Identify which cell holds the provided text, then report its (X, Y) central coordinate. 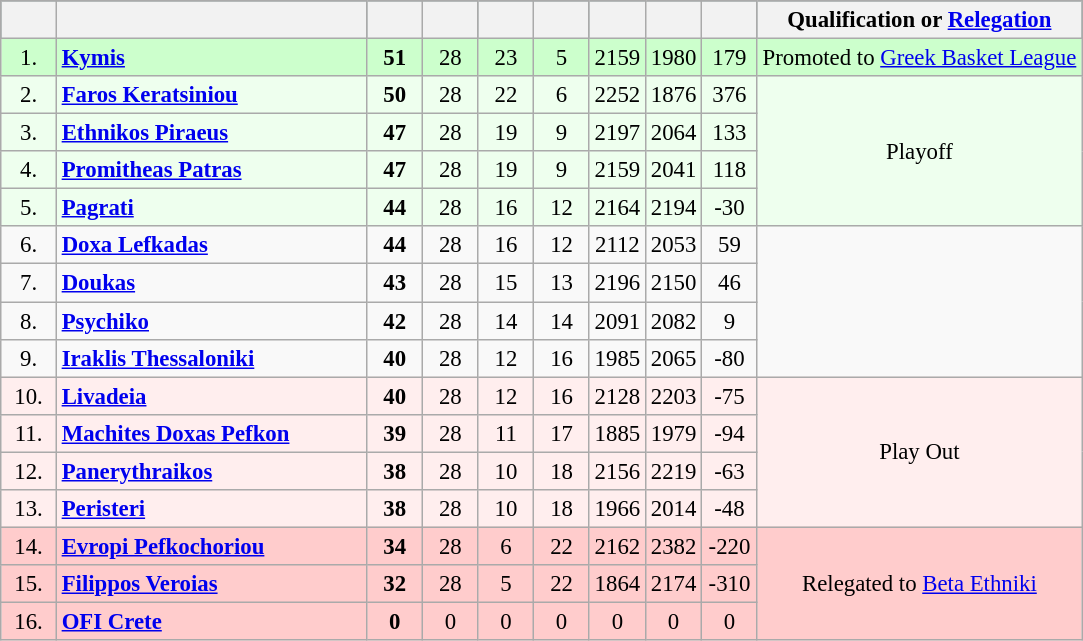
39 (395, 433)
-48 (730, 509)
13 (562, 283)
Promoted to Greek Basket League (919, 58)
2162 (617, 546)
10. (29, 396)
Doukas (212, 283)
118 (730, 170)
2. (29, 95)
-75 (730, 396)
1980 (673, 58)
12. (29, 471)
133 (730, 133)
Relegated to Beta Ethniki (919, 584)
Psychiko (212, 321)
1985 (617, 358)
2196 (617, 283)
-30 (730, 208)
-310 (730, 584)
15. (29, 584)
23 (506, 58)
2150 (673, 283)
OFI Crete (212, 621)
13. (29, 509)
2203 (673, 396)
2194 (673, 208)
42 (395, 321)
179 (730, 58)
32 (395, 584)
-63 (730, 471)
Play Out (919, 452)
51 (395, 58)
8. (29, 321)
2053 (673, 245)
2082 (673, 321)
2197 (617, 133)
2219 (673, 471)
376 (730, 95)
3. (29, 133)
2382 (673, 546)
-94 (730, 433)
9. (29, 358)
34 (395, 546)
2091 (617, 321)
1885 (617, 433)
2164 (617, 208)
1979 (673, 433)
Evropi Pefkochoriou (212, 546)
1966 (617, 509)
2065 (673, 358)
11 (506, 433)
2112 (617, 245)
2064 (673, 133)
1876 (673, 95)
5. (29, 208)
Pagrati (212, 208)
Doxa Lefkadas (212, 245)
Kymis (212, 58)
-220 (730, 546)
Promitheas Patras (212, 170)
Iraklis Thessaloniki (212, 358)
Ethnikos Piraeus (212, 133)
2128 (617, 396)
1. (29, 58)
4. (29, 170)
6. (29, 245)
1864 (617, 584)
16. (29, 621)
14. (29, 546)
2156 (617, 471)
2014 (673, 509)
59 (730, 245)
Playoff (919, 151)
Panerythraikos (212, 471)
Livadeia (212, 396)
Qualification or Relegation (919, 20)
2174 (673, 584)
17 (562, 433)
Peristeri (212, 509)
15 (506, 283)
-80 (730, 358)
2252 (617, 95)
43 (395, 283)
7. (29, 283)
46 (730, 283)
2041 (673, 170)
50 (395, 95)
Machites Doxas Pefkon (212, 433)
Faros Keratsiniou (212, 95)
11. (29, 433)
Filippos Veroias (212, 584)
